Capture the cell that displays the provided text and extract its [X, Y] central coordinate. 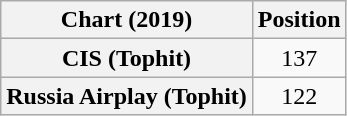
Position [299, 20]
122 [299, 96]
CIS (Tophit) [127, 58]
137 [299, 58]
Chart (2019) [127, 20]
Russia Airplay (Tophit) [127, 96]
